Determine the [x, y] coordinate at the center of the cell enclosing the given text.  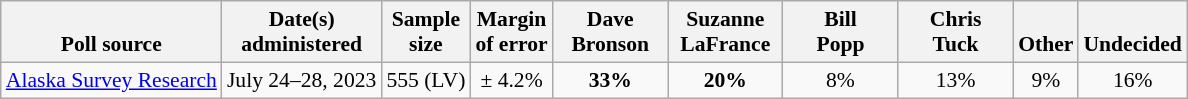
555 (LV) [426, 80]
± 4.2% [511, 80]
Undecided [1132, 32]
ChrisTuck [956, 32]
BillPopp [840, 32]
8% [840, 80]
Other [1046, 32]
33% [610, 80]
9% [1046, 80]
SuzanneLaFrance [726, 32]
Samplesize [426, 32]
16% [1132, 80]
Alaska Survey Research [112, 80]
13% [956, 80]
20% [726, 80]
Marginof error [511, 32]
Poll source [112, 32]
Date(s)administered [302, 32]
DaveBronson [610, 32]
July 24–28, 2023 [302, 80]
